Detect which cell encompasses the target text, then output its [X, Y] center coordinate. 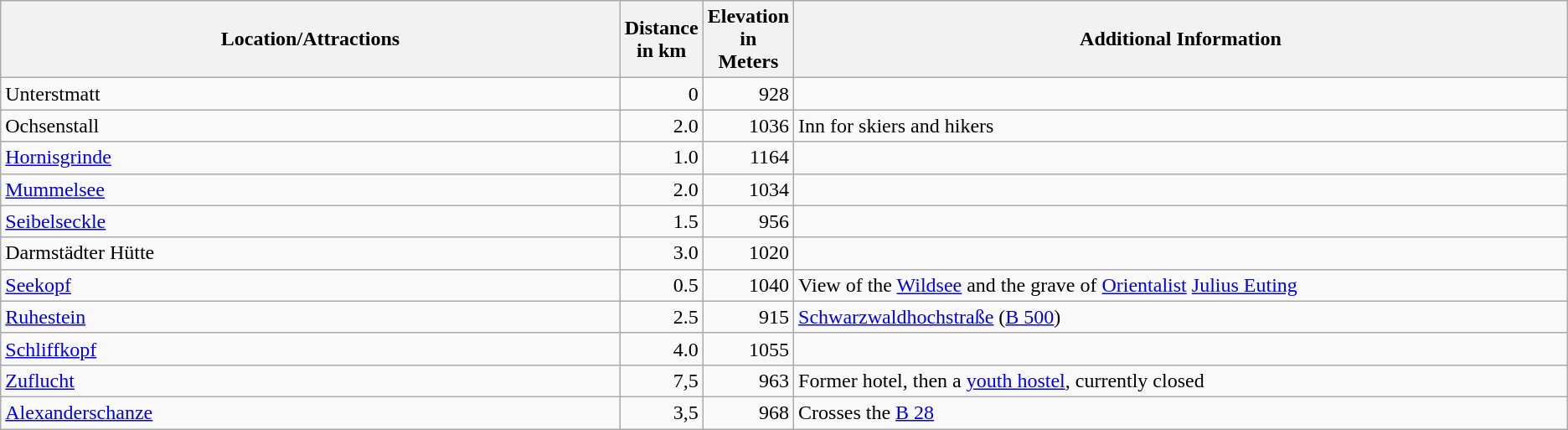
956 [748, 221]
4.0 [662, 349]
1.0 [662, 158]
Distance in km [662, 39]
Unterstmatt [310, 94]
1034 [748, 189]
Inn for skiers and hikers [1181, 126]
Alexanderschanze [310, 412]
Schliffkopf [310, 349]
1055 [748, 349]
3,5 [662, 412]
Mummelsee [310, 189]
Hornisgrinde [310, 158]
2.5 [662, 317]
1036 [748, 126]
928 [748, 94]
3.0 [662, 253]
0 [662, 94]
1020 [748, 253]
1164 [748, 158]
Ruhestein [310, 317]
Ochsenstall [310, 126]
Crosses the B 28 [1181, 412]
Zuflucht [310, 381]
963 [748, 381]
Additional Information [1181, 39]
1040 [748, 285]
0.5 [662, 285]
Seibelseckle [310, 221]
915 [748, 317]
7,5 [662, 381]
Seekopf [310, 285]
1.5 [662, 221]
Elevation in Meters [748, 39]
Darmstädter Hütte [310, 253]
Former hotel, then a youth hostel, currently closed [1181, 381]
Schwarzwaldhochstraße (B 500) [1181, 317]
Location/Attractions [310, 39]
View of the Wildsee and the grave of Orientalist Julius Euting [1181, 285]
968 [748, 412]
